Return (X, Y) of the center of cell containing provided text 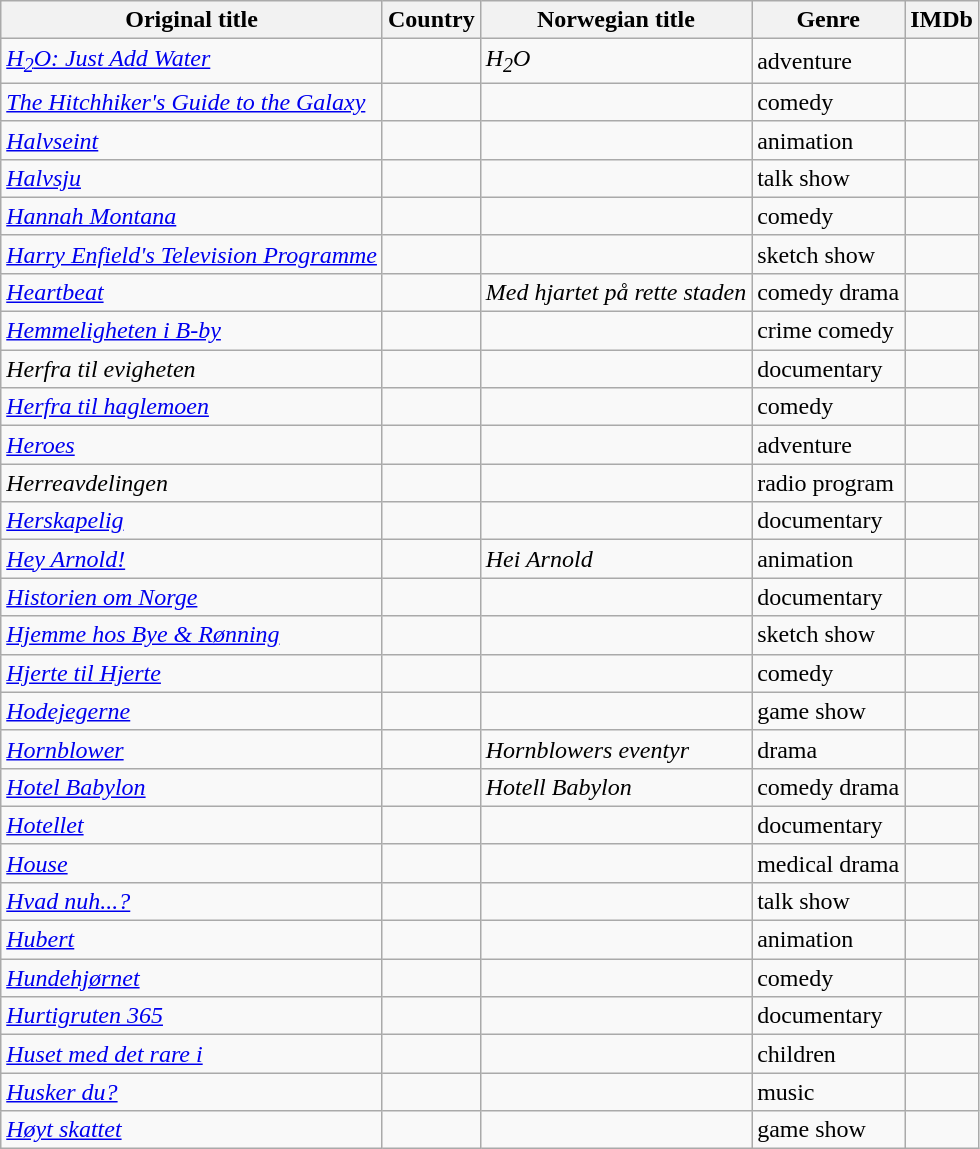
Hannah Montana (192, 216)
Harry Enfield's Television Programme (192, 254)
Husker du? (192, 1092)
Halvseint (192, 140)
Hodejegerne (192, 711)
Hjerte til Hjerte (192, 673)
Hotellet (192, 825)
music (828, 1092)
H2O (616, 61)
H2O: Just Add Water (192, 61)
Hey Arnold! (192, 559)
crime comedy (828, 331)
Genre (828, 20)
Herfra til haglemoen (192, 407)
Original title (192, 20)
Med hjartet på rette staden (616, 292)
drama (828, 749)
Herfra til evigheten (192, 369)
Heartbeat (192, 292)
Hei Arnold (616, 559)
Hotel Babylon (192, 787)
Herskapelig (192, 521)
Hemmeligheten i B-by (192, 331)
House (192, 863)
Høyt skattet (192, 1130)
Hubert (192, 940)
Hornblowers eventyr (616, 749)
Halvsju (192, 178)
Historien om Norge (192, 597)
Hotell Babylon (616, 787)
The Hitchhiker's Guide to the Galaxy (192, 102)
Herreavdelingen (192, 483)
Hurtigruten 365 (192, 1016)
medical drama (828, 863)
Country (431, 20)
IMDb (942, 20)
Norwegian title (616, 20)
children (828, 1054)
Heroes (192, 445)
radio program (828, 483)
Hjemme hos Bye & Rønning (192, 635)
Hornblower (192, 749)
Hvad nuh...? (192, 901)
Hundehjørnet (192, 978)
Huset med det rare i (192, 1054)
